Return the (x, y) coordinate for the center point of the cell that contains the specified text.  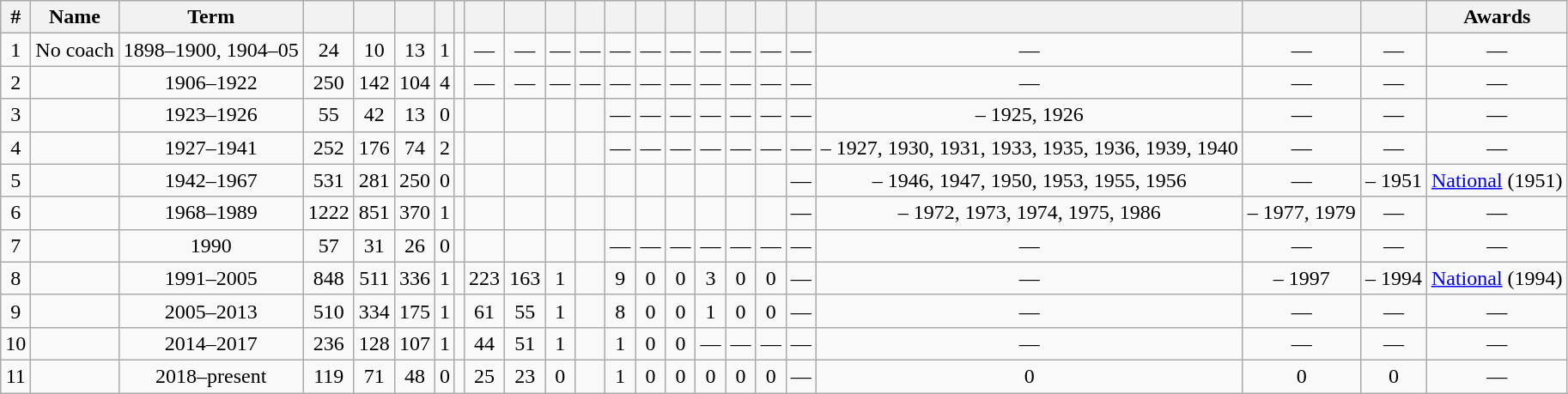
Term (211, 17)
848 (328, 278)
1942–1967 (211, 180)
1923–1926 (211, 115)
1990 (211, 245)
236 (328, 343)
511 (374, 278)
2018–present (211, 376)
26 (414, 245)
119 (328, 376)
23 (526, 376)
175 (414, 311)
531 (328, 180)
1991–2005 (211, 278)
61 (484, 311)
48 (414, 376)
No coach (75, 50)
– 1951 (1393, 180)
252 (328, 148)
6 (15, 213)
104 (414, 82)
44 (484, 343)
163 (526, 278)
57 (328, 245)
281 (374, 180)
25 (484, 376)
142 (374, 82)
128 (374, 343)
– 1972, 1973, 1974, 1975, 1986 (1029, 213)
176 (374, 148)
– 1977, 1979 (1302, 213)
– 1946, 1947, 1950, 1953, 1955, 1956 (1029, 180)
223 (484, 278)
51 (526, 343)
National (1951) (1497, 180)
1898–1900, 1904–05 (211, 50)
2005–2013 (211, 311)
74 (414, 148)
– 1927, 1930, 1931, 1933, 1935, 1936, 1939, 1940 (1029, 148)
– 1997 (1302, 278)
1906–1922 (211, 82)
5 (15, 180)
7 (15, 245)
# (15, 17)
510 (328, 311)
851 (374, 213)
Awards (1497, 17)
31 (374, 245)
1968–1989 (211, 213)
71 (374, 376)
42 (374, 115)
Name (75, 17)
334 (374, 311)
107 (414, 343)
11 (15, 376)
370 (414, 213)
– 1994 (1393, 278)
National (1994) (1497, 278)
– 1925, 1926 (1029, 115)
1927–1941 (211, 148)
24 (328, 50)
336 (414, 278)
1222 (328, 213)
2014–2017 (211, 343)
